Detect which cell encompasses the target text, then output its [X, Y] center coordinate. 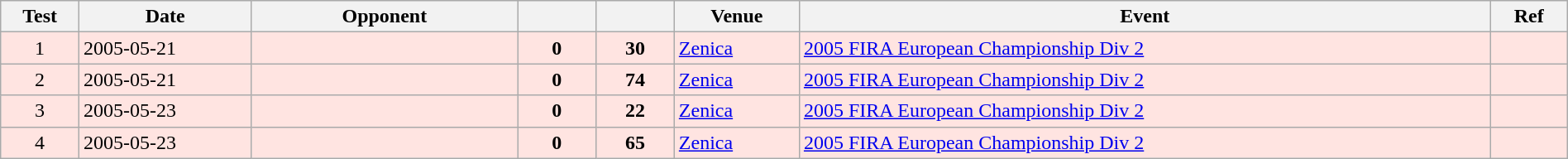
Opponent [385, 17]
3 [40, 111]
30 [635, 48]
2 [40, 79]
74 [635, 79]
Event [1145, 17]
Venue [736, 17]
1 [40, 48]
Date [165, 17]
65 [635, 142]
Ref [1528, 17]
Test [40, 17]
4 [40, 142]
22 [635, 111]
